Detect which cell encompasses the target text, then output its (x, y) center coordinate. 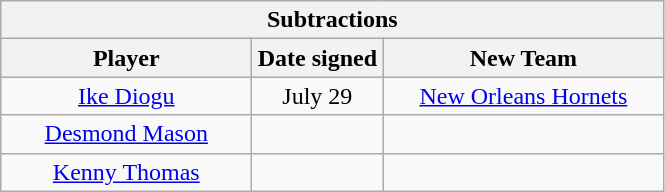
July 29 (318, 96)
Ike Diogu (126, 96)
New Team (524, 58)
Date signed (318, 58)
Player (126, 58)
New Orleans Hornets (524, 96)
Desmond Mason (126, 134)
Subtractions (332, 20)
Kenny Thomas (126, 172)
